For the text-containing cell, return its midpoint in [X, Y] coordinate format. 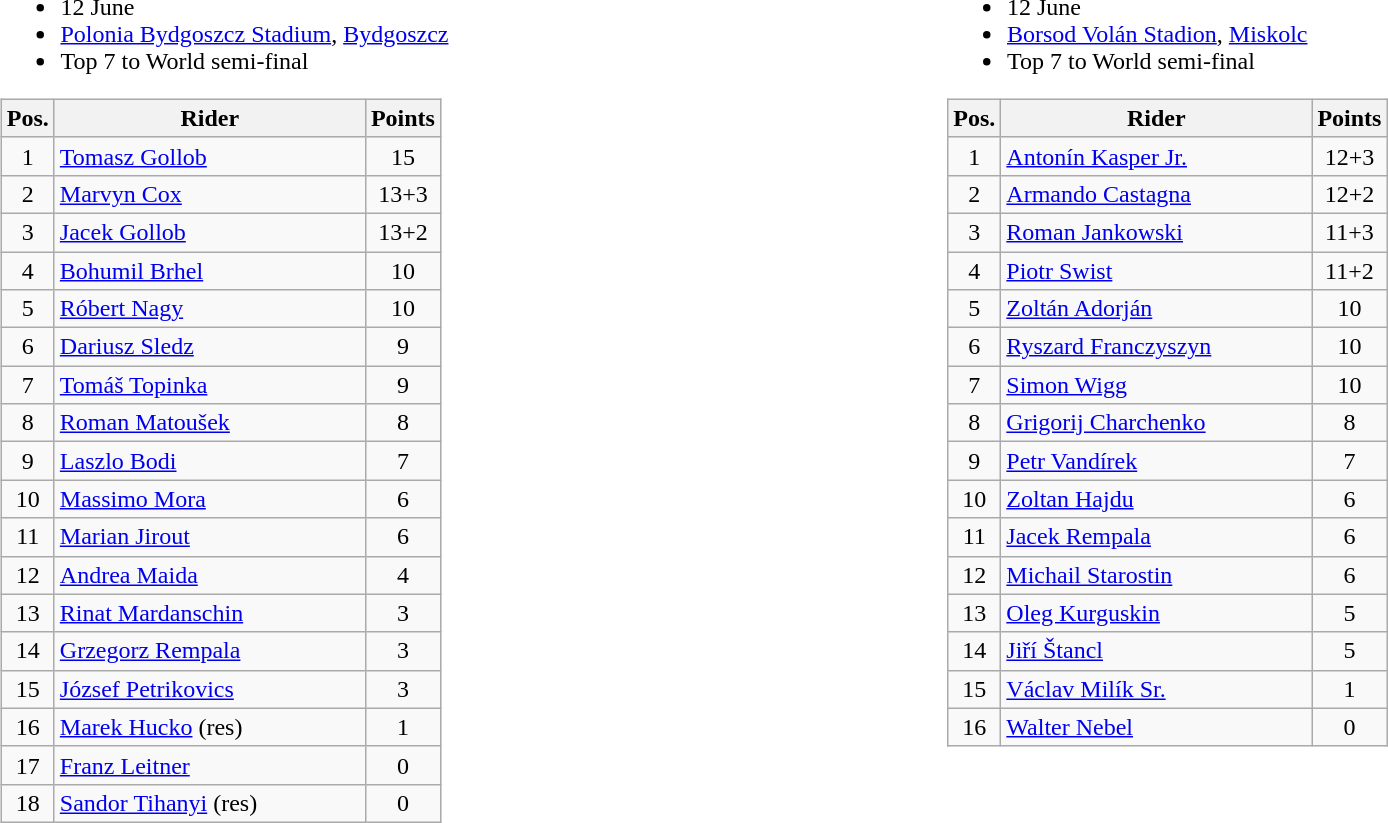
Michail Starostin [1156, 575]
Grigorij Charchenko [1156, 423]
13+2 [402, 232]
12+3 [1350, 156]
18 [28, 803]
Rinat Mardanschin [210, 613]
11+3 [1350, 232]
Marvyn Cox [210, 194]
11+2 [1350, 271]
Zoltan Hajdu [1156, 499]
Róbert Nagy [210, 309]
Marek Hucko (res) [210, 727]
Roman Jankowski [1156, 232]
Petr Vandírek [1156, 461]
Walter Nebel [1156, 727]
Franz Leitner [210, 765]
Piotr Swist [1156, 271]
Roman Matoušek [210, 423]
17 [28, 765]
Bohumil Brhel [210, 271]
Armando Castagna [1156, 194]
Simon Wigg [1156, 385]
Tomasz Gollob [210, 156]
Laszlo Bodi [210, 461]
Sandor Tihanyi (res) [210, 803]
Oleg Kurguskin [1156, 613]
Jacek Gollob [210, 232]
Marian Jirout [210, 537]
Tomáš Topinka [210, 385]
Václav Milík Sr. [1156, 689]
Zoltán Adorján [1156, 309]
12+2 [1350, 194]
Antonín Kasper Jr. [1156, 156]
Andrea Maida [210, 575]
Jacek Rempala [1156, 537]
József Petrikovics [210, 689]
Ryszard Franczyszyn [1156, 347]
Massimo Mora [210, 499]
Dariusz Sledz [210, 347]
Jiří Štancl [1156, 651]
13+3 [402, 194]
Grzegorz Rempala [210, 651]
